Output the (x, y) coordinate of the center of the cell containing the given text.  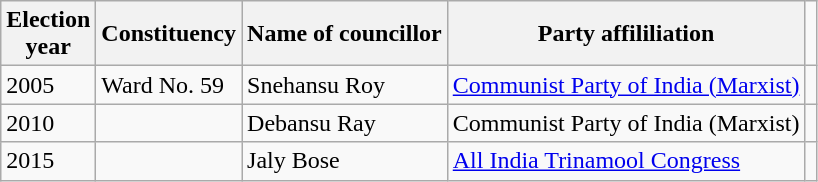
Election year (48, 34)
Name of councillor (345, 34)
Constituency (169, 34)
2010 (48, 123)
Debansu Ray (345, 123)
2005 (48, 85)
2015 (48, 161)
Jaly Bose (345, 161)
Party affililiation (626, 34)
All India Trinamool Congress (626, 161)
Snehansu Roy (345, 85)
Ward No. 59 (169, 85)
